Detect which cell encompasses the target text, then output its (x, y) center coordinate. 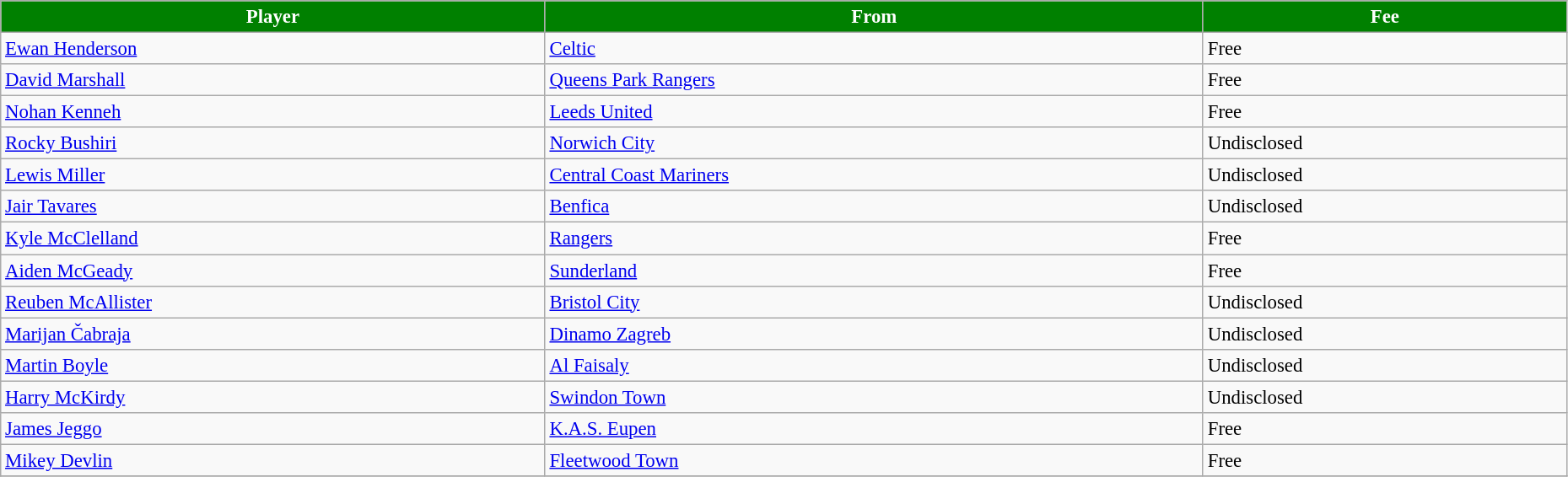
Rocky Bushiri (273, 143)
Nohan Kenneh (273, 112)
Sunderland (874, 271)
Fee (1385, 17)
Leeds United (874, 112)
Al Faisaly (874, 365)
Mikey Devlin (273, 460)
James Jeggo (273, 429)
From (874, 17)
Queens Park Rangers (874, 80)
Rangers (874, 238)
Celtic (874, 49)
Martin Boyle (273, 365)
Bristol City (874, 302)
Harry McKirdy (273, 397)
K.A.S. Eupen (874, 429)
Dinamo Zagreb (874, 334)
Marijan Čabraja (273, 334)
Central Coast Mariners (874, 175)
Ewan Henderson (273, 49)
Aiden McGeady (273, 271)
David Marshall (273, 80)
Benfica (874, 206)
Kyle McClelland (273, 238)
Norwich City (874, 143)
Reuben McAllister (273, 302)
Lewis Miller (273, 175)
Fleetwood Town (874, 460)
Player (273, 17)
Swindon Town (874, 397)
Jair Tavares (273, 206)
